Determine the [X, Y] coordinate at the center of the cell enclosing the given text.  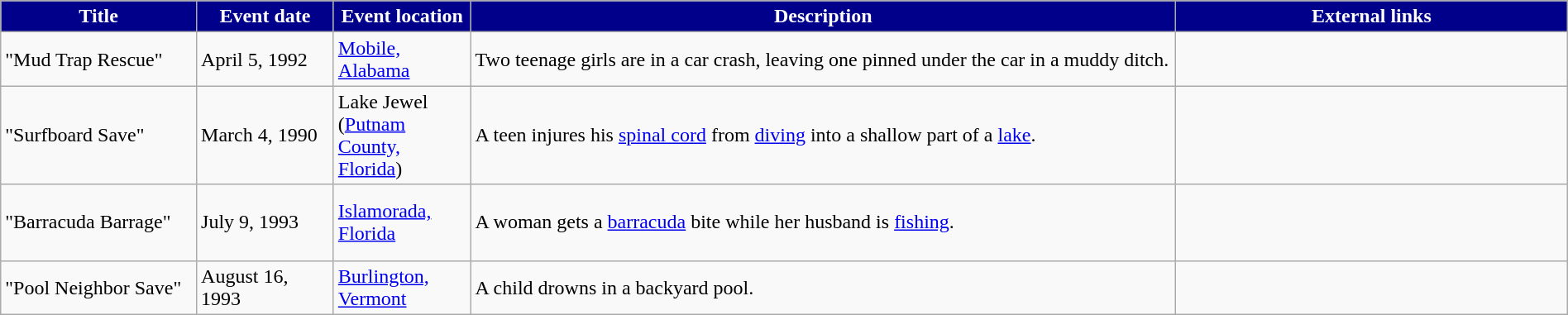
"Surfboard Save" [99, 136]
July 9, 1993 [265, 222]
A teen injures his spinal cord from diving into a shallow part of a lake. [824, 136]
Mobile, Alabama [402, 60]
Burlington, Vermont [402, 288]
August 16, 1993 [265, 288]
A child drowns in a backyard pool. [824, 288]
Lake Jewel (Putnam County, Florida) [402, 136]
A woman gets a barracuda bite while her husband is fishing. [824, 222]
External links [1372, 17]
March 4, 1990 [265, 136]
"Mud Trap Rescue" [99, 60]
Event location [402, 17]
Event date [265, 17]
Description [824, 17]
Title [99, 17]
"Pool Neighbor Save" [99, 288]
Two teenage girls are in a car crash, leaving one pinned under the car in a muddy ditch. [824, 60]
Islamorada, Florida [402, 222]
April 5, 1992 [265, 60]
"Barracuda Barrage" [99, 222]
